Return [X, Y] of the center of cell containing provided text 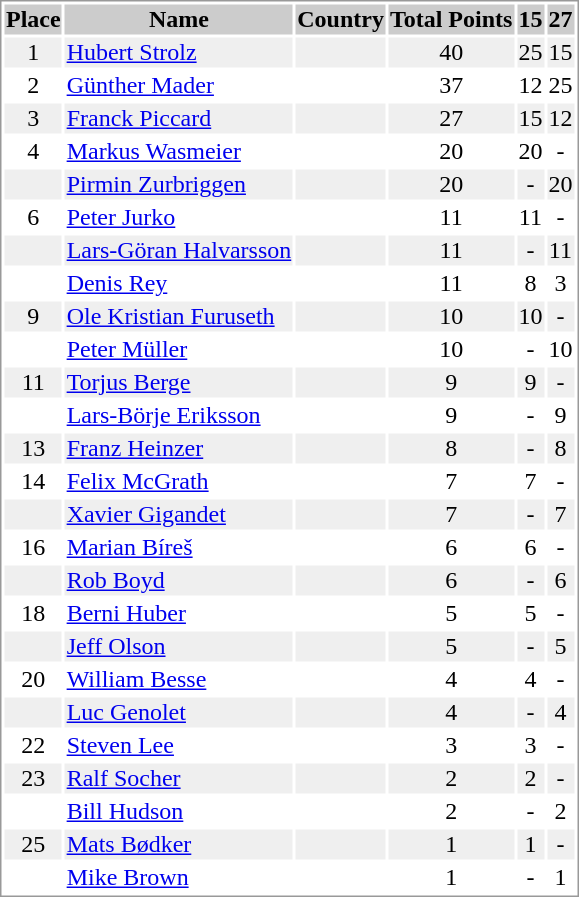
Peter Jurko [179, 217]
William Besse [179, 679]
Franz Heinzer [179, 449]
14 [33, 481]
Country [341, 19]
37 [450, 85]
16 [33, 547]
Günther Mader [179, 85]
Jeff Olson [179, 647]
Lars-Göran Halvarsson [179, 251]
23 [33, 779]
Markus Wasmeier [179, 151]
Mats Bødker [179, 845]
Peter Müller [179, 349]
Torjus Berge [179, 383]
Mike Brown [179, 877]
Luc Genolet [179, 713]
13 [33, 449]
Rob Boyd [179, 581]
Franck Piccard [179, 119]
Denis Rey [179, 283]
Pirmin Zurbriggen [179, 185]
Name [179, 19]
Place [33, 19]
Ralf Socher [179, 779]
22 [33, 745]
18 [33, 613]
Lars-Börje Eriksson [179, 415]
Steven Lee [179, 745]
Felix McGrath [179, 481]
Bill Hudson [179, 811]
Xavier Gigandet [179, 515]
Total Points [450, 19]
40 [450, 53]
Hubert Strolz [179, 53]
Berni Huber [179, 613]
Marian Bíreš [179, 547]
Ole Kristian Furuseth [179, 317]
